From the cell containing the given text, extract its center point as [x, y] coordinate. 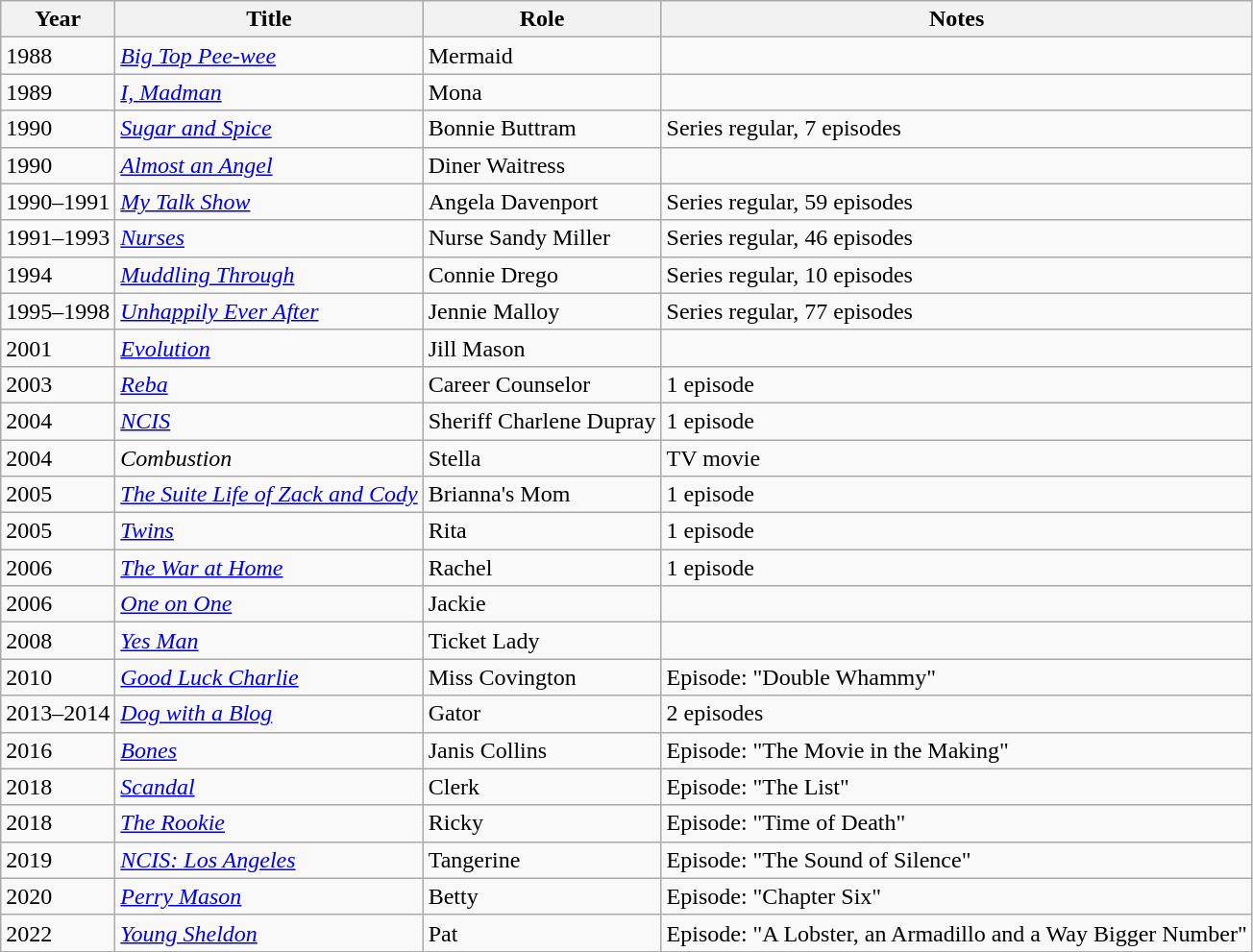
Episode: "Time of Death" [957, 823]
Big Top Pee-wee [269, 56]
Pat [542, 933]
My Talk Show [269, 202]
Diner Waitress [542, 165]
1990–1991 [58, 202]
2022 [58, 933]
Combustion [269, 458]
Janis Collins [542, 750]
2019 [58, 860]
Role [542, 19]
2020 [58, 896]
Twins [269, 531]
1991–1993 [58, 238]
Ticket Lady [542, 641]
Episode: "Chapter Six" [957, 896]
1988 [58, 56]
Scandal [269, 787]
NCIS: Los Angeles [269, 860]
Evolution [269, 348]
2016 [58, 750]
Career Counselor [542, 384]
The Suite Life of Zack and Cody [269, 495]
I, Madman [269, 92]
Jennie Malloy [542, 311]
Tangerine [542, 860]
Series regular, 7 episodes [957, 129]
Episode: "The Movie in the Making" [957, 750]
1995–1998 [58, 311]
Year [58, 19]
The War at Home [269, 568]
Connie Drego [542, 275]
Betty [542, 896]
Jackie [542, 604]
Episode: "Double Whammy" [957, 677]
Sugar and Spice [269, 129]
2003 [58, 384]
Episode: "The List" [957, 787]
Perry Mason [269, 896]
Bonnie Buttram [542, 129]
Young Sheldon [269, 933]
One on One [269, 604]
2010 [58, 677]
Series regular, 77 episodes [957, 311]
Unhappily Ever After [269, 311]
Reba [269, 384]
Series regular, 10 episodes [957, 275]
Almost an Angel [269, 165]
Rachel [542, 568]
Episode: "A Lobster, an Armadillo and a Way Bigger Number" [957, 933]
Notes [957, 19]
2013–2014 [58, 714]
Nurse Sandy Miller [542, 238]
Brianna's Mom [542, 495]
Series regular, 46 episodes [957, 238]
Gator [542, 714]
Angela Davenport [542, 202]
Title [269, 19]
Episode: "The Sound of Silence" [957, 860]
Mermaid [542, 56]
TV movie [957, 458]
2008 [58, 641]
Nurses [269, 238]
Bones [269, 750]
Series regular, 59 episodes [957, 202]
Yes Man [269, 641]
Stella [542, 458]
Clerk [542, 787]
1994 [58, 275]
NCIS [269, 421]
Sheriff Charlene Dupray [542, 421]
Rita [542, 531]
Jill Mason [542, 348]
Mona [542, 92]
The Rookie [269, 823]
1989 [58, 92]
2001 [58, 348]
2 episodes [957, 714]
Miss Covington [542, 677]
Muddling Through [269, 275]
Dog with a Blog [269, 714]
Ricky [542, 823]
Good Luck Charlie [269, 677]
